Locate the cell with the specified text and output its [X, Y] center coordinate. 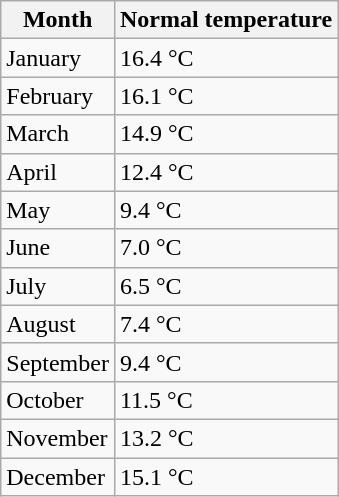
Normal temperature [226, 20]
October [58, 400]
16.1 °C [226, 96]
December [58, 477]
November [58, 438]
September [58, 362]
6.5 °C [226, 286]
7.0 °C [226, 248]
May [58, 210]
August [58, 324]
13.2 °C [226, 438]
12.4 °C [226, 172]
15.1 °C [226, 477]
April [58, 172]
16.4 °C [226, 58]
11.5 °C [226, 400]
January [58, 58]
7.4 °C [226, 324]
March [58, 134]
July [58, 286]
February [58, 96]
Month [58, 20]
June [58, 248]
14.9 °C [226, 134]
